For the text-containing cell, return its midpoint in (x, y) coordinate format. 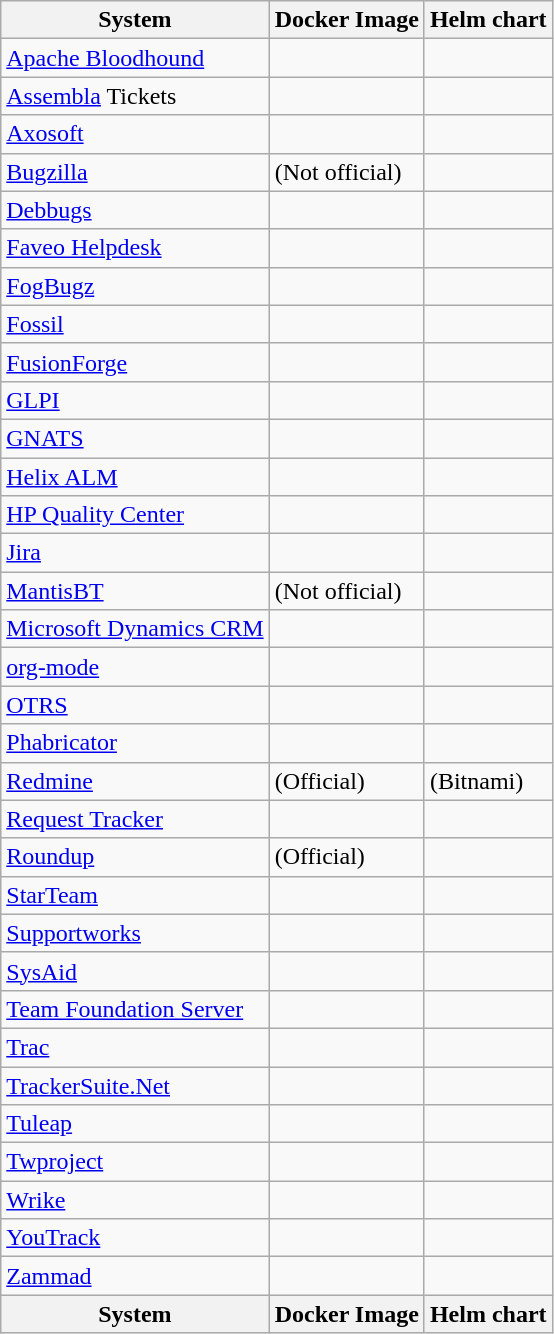
Debbugs (135, 210)
Helix ALM (135, 477)
MantisBT (135, 591)
Request Tracker (135, 819)
OTRS (135, 705)
Assembla Tickets (135, 96)
Redmine (135, 781)
Tuleap (135, 1124)
(Bitnami) (488, 781)
Jira (135, 553)
Twproject (135, 1162)
Axosoft (135, 134)
Roundup (135, 857)
Team Foundation Server (135, 1009)
org-mode (135, 667)
Fossil (135, 324)
TrackerSuite.Net (135, 1085)
SysAid (135, 971)
GLPI (135, 400)
Apache Bloodhound (135, 58)
Microsoft Dynamics CRM (135, 629)
Wrike (135, 1200)
FusionForge (135, 362)
FogBugz (135, 286)
GNATS (135, 438)
Supportworks (135, 933)
Phabricator (135, 743)
HP Quality Center (135, 515)
StarTeam (135, 895)
Trac (135, 1047)
Bugzilla (135, 172)
Zammad (135, 1276)
YouTrack (135, 1238)
Faveo Helpdesk (135, 248)
